From the cell containing the given text, extract its center point as (x, y) coordinate. 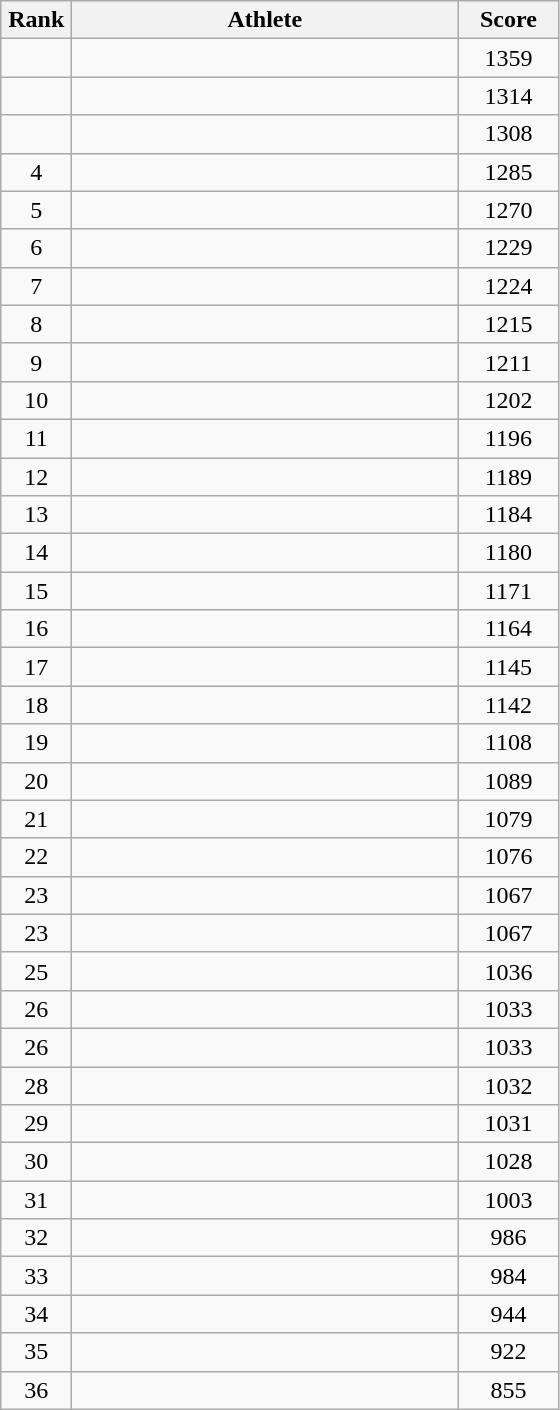
1079 (508, 819)
12 (36, 477)
1036 (508, 971)
1359 (508, 58)
21 (36, 819)
11 (36, 438)
1211 (508, 362)
1270 (508, 210)
10 (36, 400)
18 (36, 705)
13 (36, 515)
15 (36, 591)
986 (508, 1238)
1196 (508, 438)
1189 (508, 477)
1202 (508, 400)
1089 (508, 781)
1229 (508, 248)
922 (508, 1352)
1184 (508, 515)
14 (36, 553)
4 (36, 172)
33 (36, 1276)
28 (36, 1085)
29 (36, 1124)
1145 (508, 667)
1031 (508, 1124)
36 (36, 1390)
19 (36, 743)
5 (36, 210)
1028 (508, 1162)
25 (36, 971)
1215 (508, 324)
Score (508, 20)
7 (36, 286)
34 (36, 1314)
31 (36, 1200)
1032 (508, 1085)
1076 (508, 857)
1108 (508, 743)
Rank (36, 20)
22 (36, 857)
855 (508, 1390)
6 (36, 248)
30 (36, 1162)
984 (508, 1276)
1314 (508, 96)
1308 (508, 134)
8 (36, 324)
35 (36, 1352)
1224 (508, 286)
1171 (508, 591)
9 (36, 362)
1142 (508, 705)
20 (36, 781)
16 (36, 629)
1003 (508, 1200)
1285 (508, 172)
944 (508, 1314)
Athlete (265, 20)
1180 (508, 553)
32 (36, 1238)
17 (36, 667)
1164 (508, 629)
